Capture the cell that displays the provided text and extract its [x, y] central coordinate. 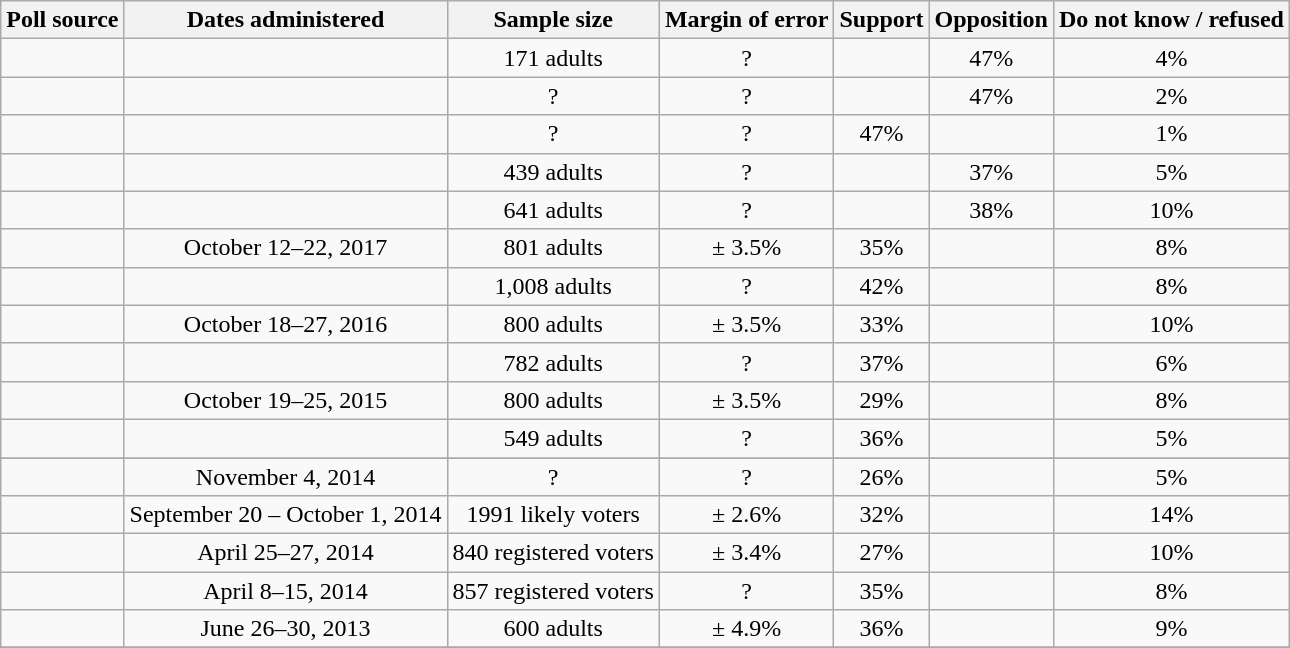
1,008 adults [553, 286]
2% [1171, 96]
± 4.9% [746, 629]
June 26–30, 2013 [286, 629]
857 registered voters [553, 591]
Opposition [991, 20]
Sample size [553, 20]
± 2.6% [746, 515]
1% [1171, 134]
801 adults [553, 248]
April 25–27, 2014 [286, 553]
October 12–22, 2017 [286, 248]
9% [1171, 629]
840 registered voters [553, 553]
782 adults [553, 362]
439 adults [553, 172]
29% [882, 400]
549 adults [553, 438]
600 adults [553, 629]
171 adults [553, 58]
Poll source [62, 20]
± 3.4% [746, 553]
Margin of error [746, 20]
October 18–27, 2016 [286, 324]
November 4, 2014 [286, 477]
April 8–15, 2014 [286, 591]
6% [1171, 362]
33% [882, 324]
1991 likely voters [553, 515]
32% [882, 515]
September 20 – October 1, 2014 [286, 515]
42% [882, 286]
4% [1171, 58]
Do not know / refused [1171, 20]
14% [1171, 515]
26% [882, 477]
38% [991, 210]
27% [882, 553]
Dates administered [286, 20]
October 19–25, 2015 [286, 400]
641 adults [553, 210]
Support [882, 20]
